Return [x, y] of the center of cell containing provided text 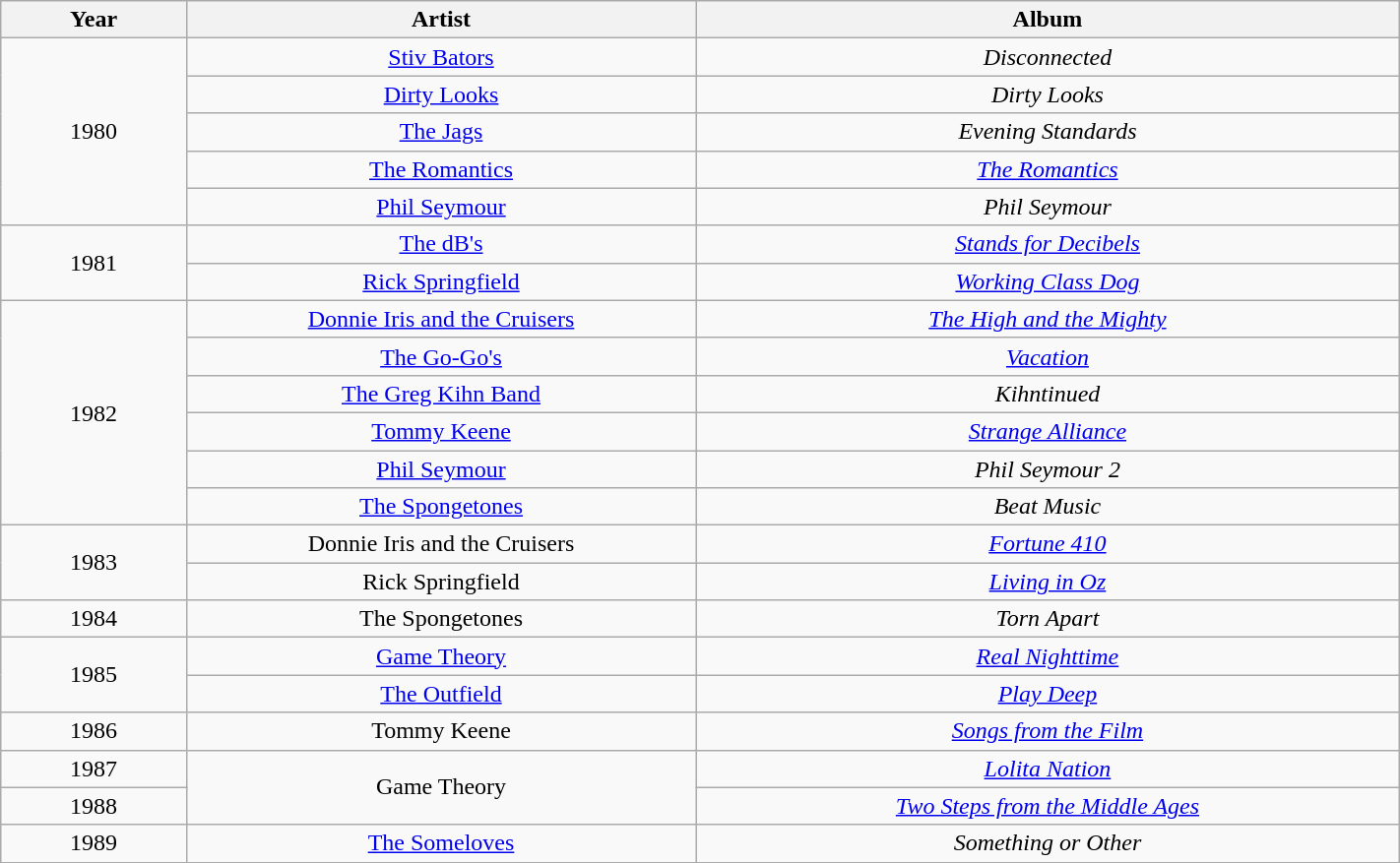
The dB's [441, 244]
Lolita Nation [1048, 769]
Play Deep [1048, 694]
Artist [441, 20]
Kihntinued [1048, 394]
1980 [95, 132]
1982 [95, 412]
Torn Apart [1048, 619]
1985 [95, 675]
Living in Oz [1048, 582]
Evening Standards [1048, 132]
Songs from the Film [1048, 731]
The Greg Kihn Band [441, 394]
Vacation [1048, 356]
1984 [95, 619]
1989 [95, 843]
Beat Music [1048, 507]
Working Class Dog [1048, 281]
Disconnected [1048, 57]
1986 [95, 731]
1987 [95, 769]
Fortune 410 [1048, 544]
The Go-Go's [441, 356]
Stiv Bators [441, 57]
The High and the Mighty [1048, 319]
Album [1048, 20]
Year [95, 20]
Strange Alliance [1048, 431]
1988 [95, 806]
1983 [95, 563]
The Jags [441, 132]
1981 [95, 263]
Stands for Decibels [1048, 244]
Real Nighttime [1048, 656]
Phil Seymour 2 [1048, 469]
Something or Other [1048, 843]
The Someloves [441, 843]
The Outfield [441, 694]
Two Steps from the Middle Ages [1048, 806]
